Locate the cell with the specified text and output its [X, Y] center coordinate. 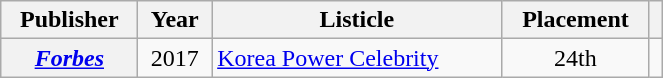
Forbes [70, 58]
Placement [576, 20]
Korea Power Celebrity [357, 58]
Listicle [357, 20]
24th [576, 58]
Year [175, 20]
2017 [175, 58]
Publisher [70, 20]
